Scan for the cell matching the given text and deliver its [X, Y] coordinate at center. 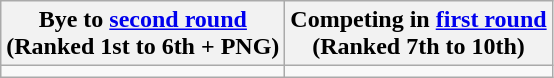
Bye to second round (Ranked 1st to 6th + PNG) [143, 34]
Competing in first round (Ranked 7th to 10th) [418, 34]
